Locate the cell with the specified text and output its [X, Y] center coordinate. 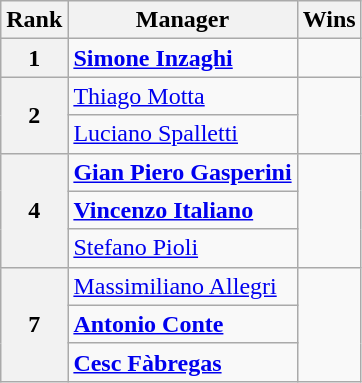
Simone Inzaghi [182, 58]
2 [34, 115]
Thiago Motta [182, 96]
Luciano Spalletti [182, 134]
Stefano Pioli [182, 248]
Cesc Fàbregas [182, 362]
1 [34, 58]
Wins [329, 20]
Gian Piero Gasperini [182, 172]
Antonio Conte [182, 324]
Vincenzo Italiano [182, 210]
Manager [182, 20]
4 [34, 210]
7 [34, 324]
Rank [34, 20]
Massimiliano Allegri [182, 286]
